Extract the [X, Y] coordinate from the center of the cell holding the provided text.  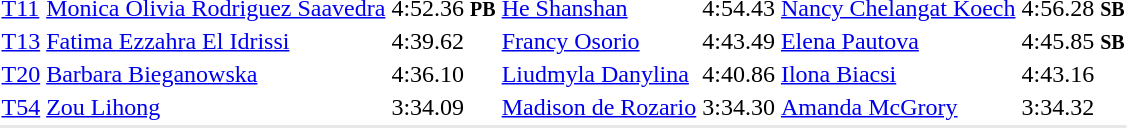
T54 [21, 107]
Fatima Ezzahra El Idrissi [216, 41]
4:40.86 [739, 74]
4:39.62 [444, 41]
4:43.16 [1073, 74]
4:43.49 [739, 41]
4:36.10 [444, 74]
4:45.85 SB [1073, 41]
T20 [21, 74]
Amanda McGrory [898, 107]
Zou Lihong [216, 107]
Elena Pautova [898, 41]
Ilona Biacsi [898, 74]
3:34.09 [444, 107]
Madison de Rozario [599, 107]
3:34.32 [1073, 107]
Liudmyla Danylina [599, 74]
Barbara Bieganowska [216, 74]
T13 [21, 41]
3:34.30 [739, 107]
Francy Osorio [599, 41]
